Identify which cell holds the provided text, then report its [X, Y] central coordinate. 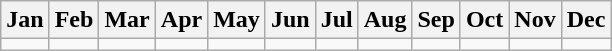
Sep [436, 20]
Mar [127, 20]
Dec [586, 20]
Jul [336, 20]
Nov [535, 20]
Jun [290, 20]
Oct [484, 20]
Feb [74, 20]
Aug [385, 20]
May [237, 20]
Jan [25, 20]
Apr [181, 20]
